Capture the cell that displays the provided text and extract its [x, y] central coordinate. 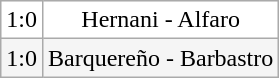
Barquereño - Barbastro [160, 58]
Hernani - Alfaro [160, 20]
